Capture the cell that displays the provided text and extract its [X, Y] central coordinate. 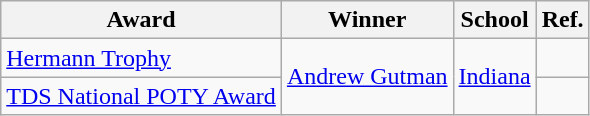
Ref. [562, 20]
Indiana [494, 77]
Award [142, 20]
Hermann Trophy [142, 58]
Andrew Gutman [367, 77]
TDS National POTY Award [142, 96]
School [494, 20]
Winner [367, 20]
